Pinpoint the cell where the given text exists, returning its (X, Y) midpoint coordinate. 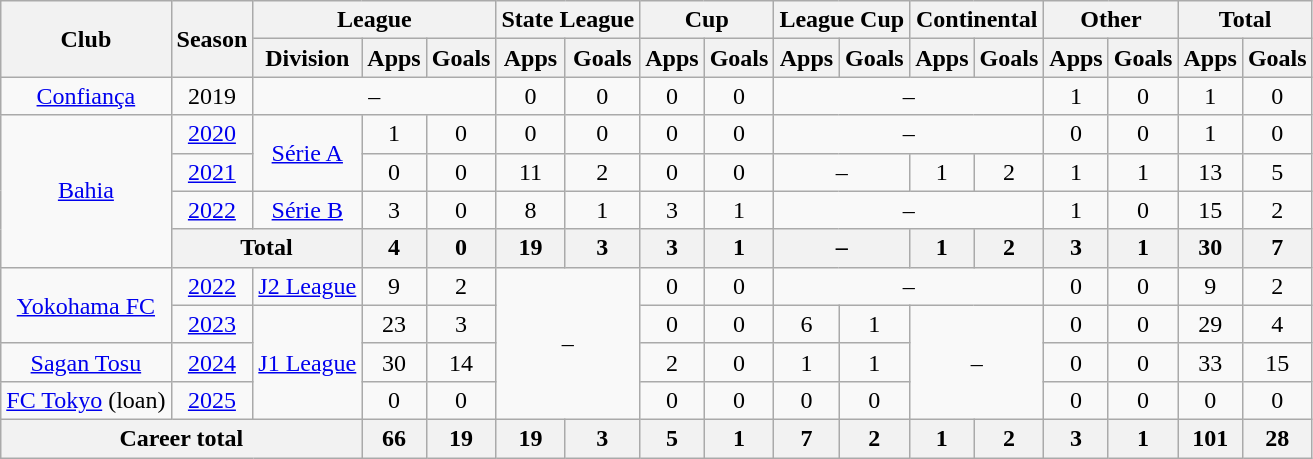
Cup (707, 20)
29 (1210, 324)
Other (1111, 20)
2019 (212, 96)
2023 (212, 324)
Sagan Tosu (86, 362)
13 (1210, 172)
2021 (212, 172)
Division (308, 58)
Bahia (86, 191)
2025 (212, 400)
Career total (182, 438)
League Cup (842, 20)
33 (1210, 362)
J1 League (308, 362)
101 (1210, 438)
6 (806, 324)
2024 (212, 362)
J2 League (308, 286)
2020 (212, 134)
11 (530, 172)
23 (394, 324)
66 (394, 438)
Yokohama FC (86, 305)
Club (86, 39)
Season (212, 39)
Série B (308, 210)
Continental (977, 20)
8 (530, 210)
FC Tokyo (loan) (86, 400)
14 (461, 362)
Confiança (86, 96)
Série A (308, 153)
League (374, 20)
State League (568, 20)
28 (1277, 438)
